From the cell containing the given text, extract its center point as (X, Y) coordinate. 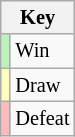
Win (42, 51)
Defeat (42, 118)
Draw (42, 85)
Key (38, 17)
